Return the (X, Y) coordinate for the center point of the cell that contains the specified text.  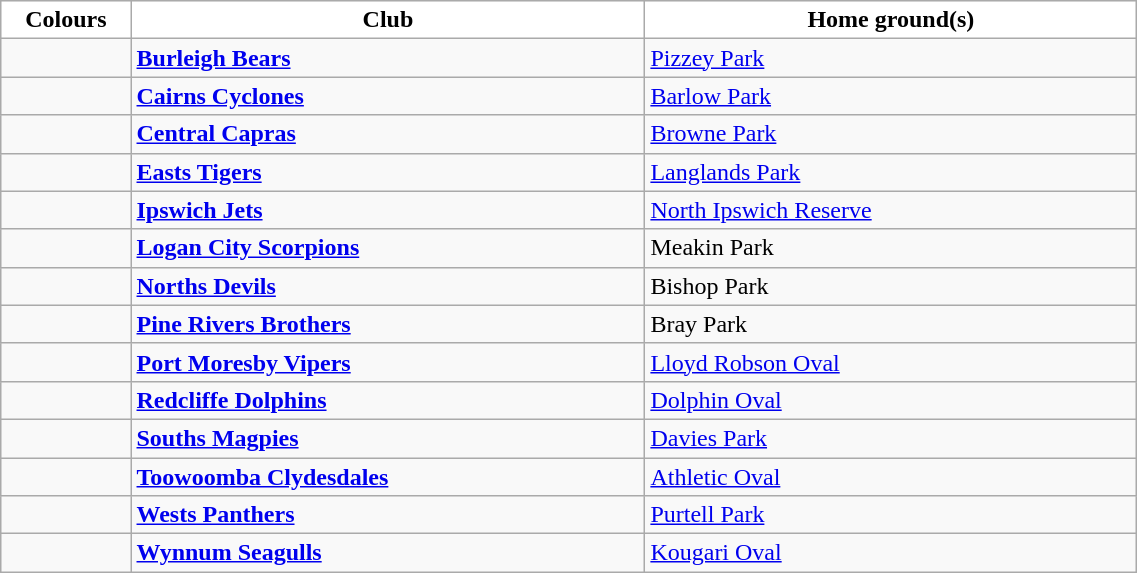
Home ground(s) (891, 20)
Athletic Oval (891, 477)
Cairns Cyclones (388, 96)
Toowoomba Clydesdales (388, 477)
Logan City Scorpions (388, 248)
North Ipswich Reserve (891, 210)
Easts Tigers (388, 172)
Redcliffe Dolphins (388, 400)
Lloyd Robson Oval (891, 362)
Norths Devils (388, 286)
Colours (66, 20)
Barlow Park (891, 96)
Bishop Park (891, 286)
Port Moresby Vipers (388, 362)
Kougari Oval (891, 553)
Ipswich Jets (388, 210)
Pine Rivers Brothers (388, 324)
Purtell Park (891, 515)
Bray Park (891, 324)
Wests Panthers (388, 515)
Club (388, 20)
Meakin Park (891, 248)
Browne Park (891, 134)
Souths Magpies (388, 438)
Langlands Park (891, 172)
Wynnum Seagulls (388, 553)
Central Capras (388, 134)
Dolphin Oval (891, 400)
Davies Park (891, 438)
Pizzey Park (891, 58)
Burleigh Bears (388, 58)
